Extract the [X, Y] coordinate from the center of the cell holding the provided text.  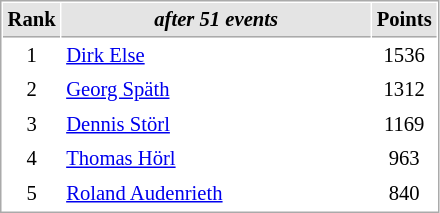
1 [32, 56]
Points [404, 20]
5 [32, 194]
2 [32, 90]
Rank [32, 20]
3 [32, 124]
840 [404, 194]
963 [404, 158]
Dennis Störl [216, 124]
Roland Audenrieth [216, 194]
Thomas Hörl [216, 158]
1312 [404, 90]
1169 [404, 124]
Georg Späth [216, 90]
4 [32, 158]
Dirk Else [216, 56]
1536 [404, 56]
after 51 events [216, 20]
